Return the (X, Y) coordinate for the center point of the cell that contains the specified text.  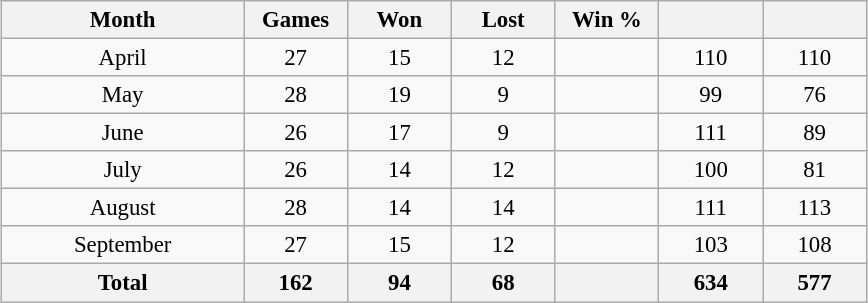
100 (711, 170)
19 (399, 95)
76 (815, 95)
17 (399, 133)
81 (815, 170)
September (123, 245)
103 (711, 245)
68 (503, 283)
94 (399, 283)
August (123, 208)
89 (815, 133)
June (123, 133)
Games (296, 20)
Won (399, 20)
July (123, 170)
Month (123, 20)
Lost (503, 20)
577 (815, 283)
Total (123, 283)
April (123, 57)
113 (815, 208)
May (123, 95)
634 (711, 283)
Win % (607, 20)
162 (296, 283)
99 (711, 95)
108 (815, 245)
